Locate the cell with the specified text and output its [x, y] center coordinate. 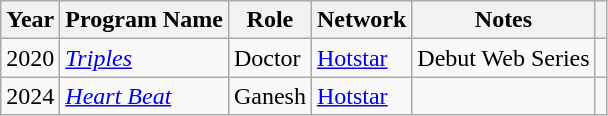
Program Name [144, 20]
Notes [504, 20]
2024 [30, 96]
Debut Web Series [504, 58]
Heart Beat [144, 96]
Role [270, 20]
Ganesh [270, 96]
Doctor [270, 58]
Year [30, 20]
Network [361, 20]
2020 [30, 58]
Triples [144, 58]
